Search for the cell housing the specified text and yield its [X, Y] center coordinate. 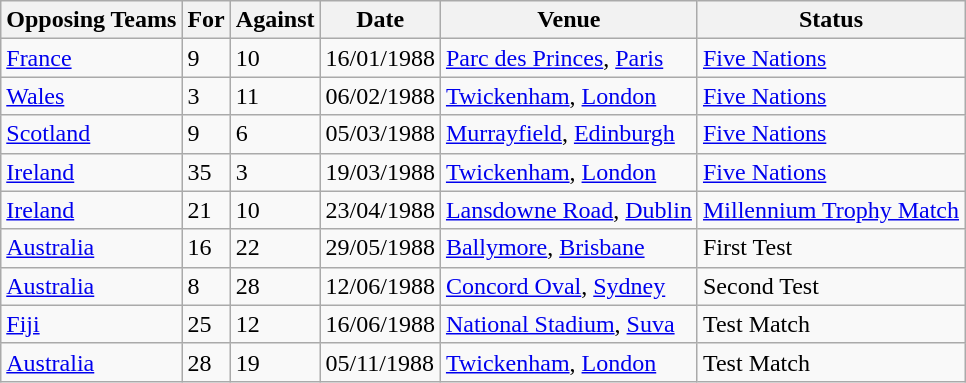
12/06/1988 [380, 286]
21 [206, 210]
16 [206, 248]
Parc des Princes, Paris [568, 58]
National Stadium, Suva [568, 324]
22 [275, 248]
12 [275, 324]
Concord Oval, Sydney [568, 286]
23/04/1988 [380, 210]
25 [206, 324]
Wales [92, 96]
05/11/1988 [380, 362]
Venue [568, 20]
For [206, 20]
Murrayfield, Edinburgh [568, 134]
6 [275, 134]
Status [830, 20]
29/05/1988 [380, 248]
Ballymore, Brisbane [568, 248]
Against [275, 20]
Second Test [830, 286]
Scotland [92, 134]
Millennium Trophy Match [830, 210]
Date [380, 20]
Fiji [92, 324]
France [92, 58]
19/03/1988 [380, 172]
8 [206, 286]
19 [275, 362]
16/06/1988 [380, 324]
First Test [830, 248]
05/03/1988 [380, 134]
35 [206, 172]
11 [275, 96]
06/02/1988 [380, 96]
16/01/1988 [380, 58]
Opposing Teams [92, 20]
Lansdowne Road, Dublin [568, 210]
